Search for the cell housing the specified text and yield its (X, Y) center coordinate. 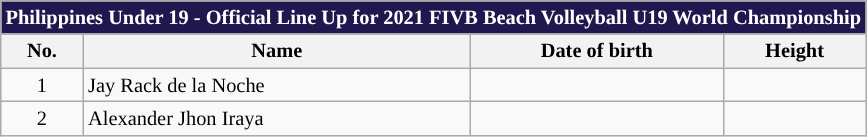
Alexander Jhon Iraya (276, 118)
No. (42, 51)
2 (42, 118)
Jay Rack de la Noche (276, 85)
Date of birth (596, 51)
Height (794, 51)
Name (276, 51)
Philippines Under 19 - Official Line Up for 2021 FIVB Beach Volleyball U19 World Championship (434, 17)
1 (42, 85)
